Return the [x, y] coordinate for the center point of the cell that contains the specified text.  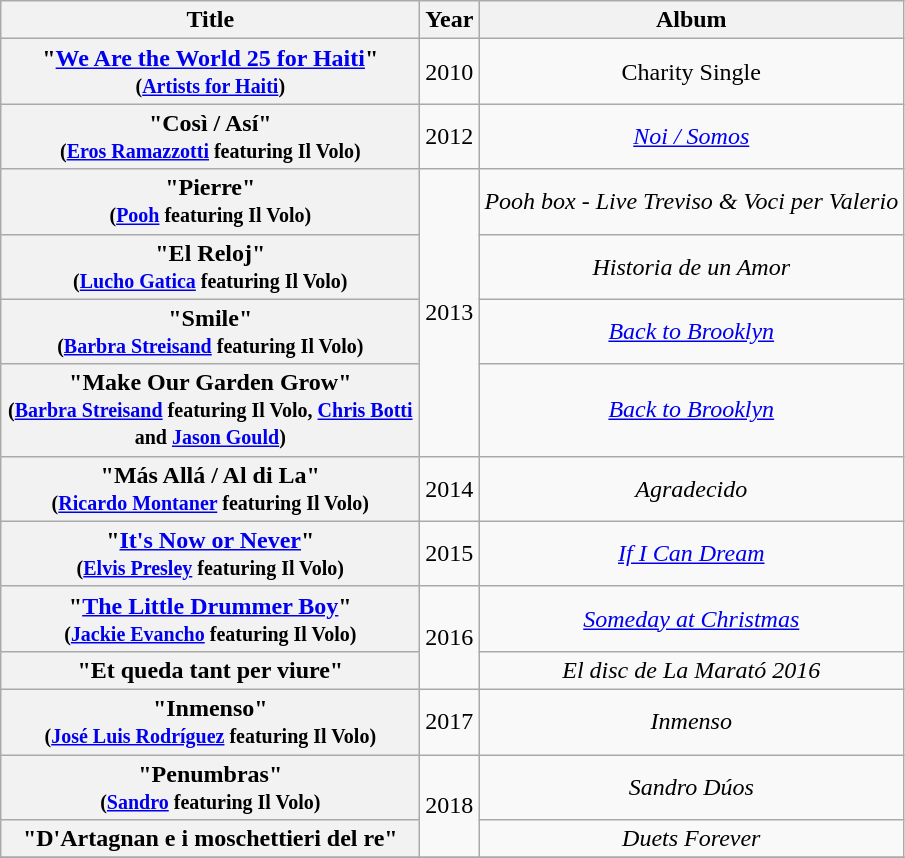
"Penumbras"(Sandro featuring Il Volo) [210, 786]
"Così / Así"(Eros Ramazzotti featuring Il Volo) [210, 136]
Duets Forever [692, 839]
If I Can Dream [692, 554]
2016 [450, 638]
Pooh box - Live Treviso & Voci per Valerio [692, 202]
2013 [450, 312]
Noi / Somos [692, 136]
El disc de La Marató 2016 [692, 670]
Historia de un Amor [692, 266]
"El Reloj"(Lucho Gatica featuring Il Volo) [210, 266]
Charity Single [692, 72]
Inmenso [692, 722]
Sandro Dúos [692, 786]
2018 [450, 806]
"Pierre"(Pooh featuring Il Volo) [210, 202]
2017 [450, 722]
Someday at Christmas [692, 618]
"It's Now or Never"(Elvis Presley featuring Il Volo) [210, 554]
"Et queda tant per viure" [210, 670]
2012 [450, 136]
2014 [450, 488]
"Inmenso"(José Luis Rodríguez featuring Il Volo) [210, 722]
Agradecido [692, 488]
Album [692, 20]
Year [450, 20]
"The Little Drummer Boy"(Jackie Evancho featuring Il Volo) [210, 618]
2010 [450, 72]
"D'Artagnan e i moschettieri del re" [210, 839]
2015 [450, 554]
"We Are the World 25 for Haiti"(Artists for Haiti) [210, 72]
Title [210, 20]
"Smile"(Barbra Streisand featuring Il Volo) [210, 332]
"Make Our Garden Grow"(Barbra Streisand featuring Il Volo, Chris Botti and Jason Gould) [210, 410]
"Más Allá / Al di La"(Ricardo Montaner featuring Il Volo) [210, 488]
